Extract the [x, y] coordinate from the center of the cell holding the provided text.  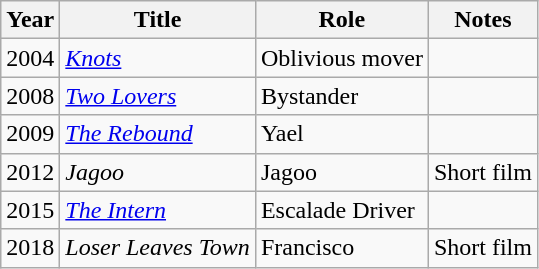
Oblivious mover [342, 58]
The Intern [158, 210]
2015 [30, 210]
Two Lovers [158, 96]
2012 [30, 172]
Role [342, 20]
Year [30, 20]
Francisco [342, 248]
2009 [30, 134]
2004 [30, 58]
Knots [158, 58]
Escalade Driver [342, 210]
Loser Leaves Town [158, 248]
Title [158, 20]
Yael [342, 134]
2008 [30, 96]
Notes [482, 20]
2018 [30, 248]
The Rebound [158, 134]
Bystander [342, 96]
